Extract the [X, Y] coordinate from the center of the cell holding the provided text.  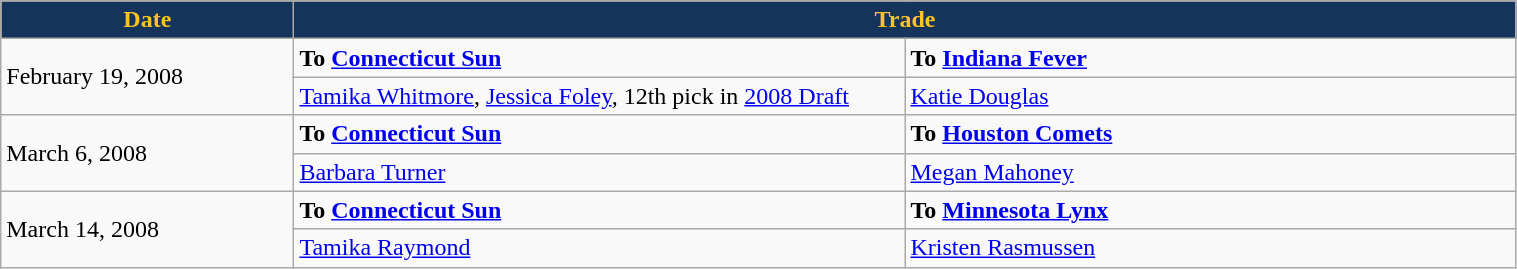
Megan Mahoney [1210, 172]
To Indiana Fever [1210, 58]
To Houston Comets [1210, 134]
Trade [905, 20]
To Minnesota Lynx [1210, 210]
March 14, 2008 [148, 229]
Tamika Raymond [600, 248]
Date [148, 20]
Tamika Whitmore, Jessica Foley, 12th pick in 2008 Draft [600, 96]
March 6, 2008 [148, 153]
February 19, 2008 [148, 77]
Katie Douglas [1210, 96]
Kristen Rasmussen [1210, 248]
Barbara Turner [600, 172]
